Extract the (x, y) coordinate from the center of the cell holding the provided text.  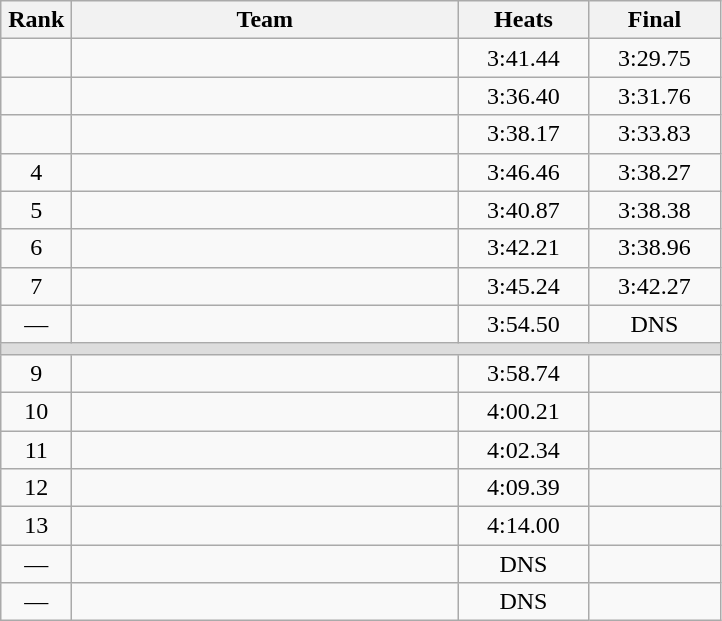
3:38.38 (654, 210)
4:14.00 (524, 526)
10 (36, 411)
13 (36, 526)
12 (36, 488)
5 (36, 210)
Final (654, 20)
4:09.39 (524, 488)
3:33.83 (654, 134)
3:42.27 (654, 286)
3:31.76 (654, 96)
11 (36, 449)
3:29.75 (654, 58)
3:36.40 (524, 96)
Heats (524, 20)
4:02.34 (524, 449)
3:41.44 (524, 58)
Rank (36, 20)
3:38.17 (524, 134)
4 (36, 172)
6 (36, 248)
4:00.21 (524, 411)
7 (36, 286)
Team (265, 20)
3:54.50 (524, 324)
3:58.74 (524, 373)
3:42.21 (524, 248)
3:46.46 (524, 172)
3:45.24 (524, 286)
9 (36, 373)
3:38.27 (654, 172)
3:38.96 (654, 248)
3:40.87 (524, 210)
